Identify which cell holds the provided text, then report its [X, Y] central coordinate. 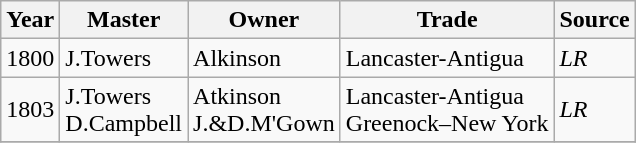
Master [124, 20]
1803 [30, 110]
Source [594, 20]
AtkinsonJ.&D.M'Gown [264, 110]
Trade [447, 20]
1800 [30, 58]
J.TowersD.Campbell [124, 110]
Alkinson [264, 58]
Year [30, 20]
J.Towers [124, 58]
Lancaster-AntiguaGreenock–New York [447, 110]
Lancaster-Antigua [447, 58]
Owner [264, 20]
